Pinpoint the cell where the given text exists, returning its (x, y) midpoint coordinate. 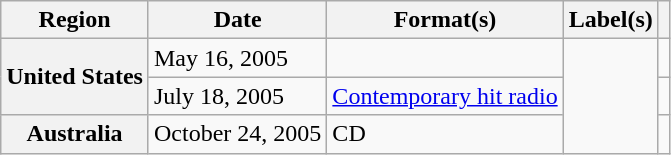
October 24, 2005 (237, 134)
Date (237, 20)
Contemporary hit radio (445, 96)
CD (445, 134)
May 16, 2005 (237, 58)
Australia (75, 134)
United States (75, 77)
Region (75, 20)
Label(s) (610, 20)
Format(s) (445, 20)
July 18, 2005 (237, 96)
